Return [X, Y] of the center of cell containing provided text 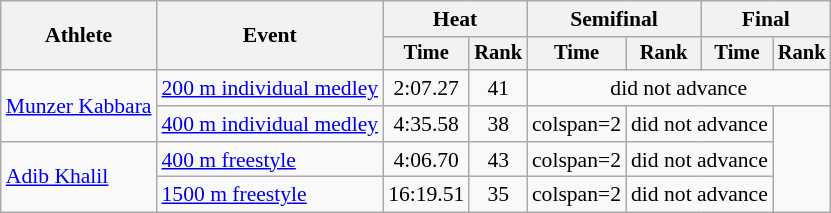
Event [270, 36]
400 m individual medley [270, 124]
4:06.70 [426, 160]
16:19.51 [426, 195]
35 [498, 195]
1500 m freestyle [270, 195]
Final [766, 19]
38 [498, 124]
Adib Khalil [79, 178]
Athlete [79, 36]
Munzer Kabbara [79, 106]
Semifinal [614, 19]
2:07.27 [426, 88]
Heat [455, 19]
43 [498, 160]
400 m freestyle [270, 160]
41 [498, 88]
200 m individual medley [270, 88]
4:35.58 [426, 124]
